Determine the (x, y) coordinate at the center of the cell enclosing the given text.  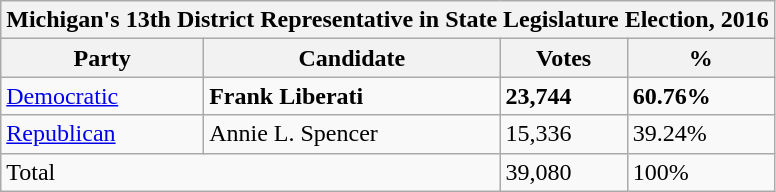
Democratic (102, 96)
Republican (102, 134)
Frank Liberati (352, 96)
100% (700, 172)
Total (250, 172)
% (700, 58)
Candidate (352, 58)
60.76% (700, 96)
23,744 (564, 96)
Annie L. Spencer (352, 134)
15,336 (564, 134)
Michigan's 13th District Representative in State Legislature Election, 2016 (388, 20)
39.24% (700, 134)
Votes (564, 58)
39,080 (564, 172)
Party (102, 58)
